Return the (X, Y) coordinate for the center point of the cell that contains the specified text.  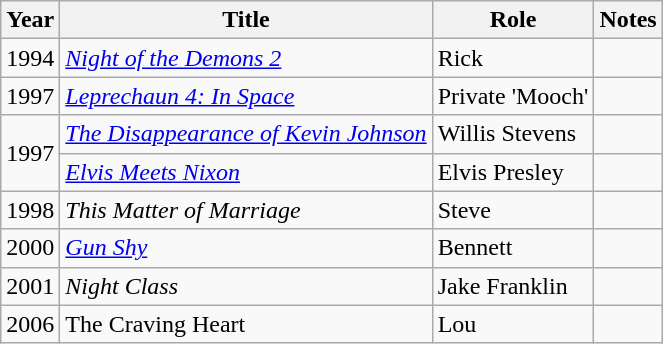
Lou (513, 324)
This Matter of Marriage (246, 210)
Night of the Demons 2 (246, 58)
Title (246, 20)
Willis Stevens (513, 134)
The Craving Heart (246, 324)
Steve (513, 210)
Elvis Presley (513, 172)
Jake Franklin (513, 286)
Bennett (513, 248)
1994 (30, 58)
Year (30, 20)
2000 (30, 248)
Elvis Meets Nixon (246, 172)
Leprechaun 4: In Space (246, 96)
1998 (30, 210)
2001 (30, 286)
Role (513, 20)
Notes (628, 20)
Gun Shy (246, 248)
Private 'Mooch' (513, 96)
The Disappearance of Kevin Johnson (246, 134)
Night Class (246, 286)
2006 (30, 324)
Rick (513, 58)
